Search for the cell housing the specified text and yield its [x, y] center coordinate. 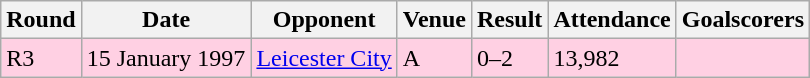
13,982 [612, 58]
Date [166, 20]
Leicester City [324, 58]
Opponent [324, 20]
Venue [434, 20]
0–2 [509, 58]
Round [41, 20]
Attendance [612, 20]
Goalscorers [742, 20]
R3 [41, 58]
15 January 1997 [166, 58]
Result [509, 20]
A [434, 58]
